Scan for the cell matching the given text and deliver its [x, y] coordinate at center. 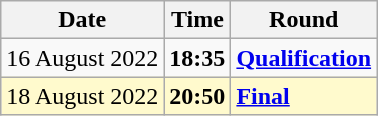
16 August 2022 [82, 58]
18 August 2022 [82, 96]
Round [304, 20]
Final [304, 96]
Time [198, 20]
Date [82, 20]
Qualification [304, 58]
18:35 [198, 58]
20:50 [198, 96]
